Capture the cell that displays the provided text and extract its [x, y] central coordinate. 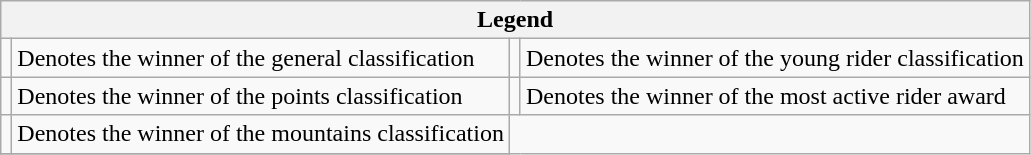
Denotes the winner of the most active rider award [774, 96]
Denotes the winner of the general classification [261, 58]
Denotes the winner of the mountains classification [261, 134]
Legend [516, 20]
Denotes the winner of the young rider classification [774, 58]
Denotes the winner of the points classification [261, 96]
